Capture the cell that displays the provided text and extract its [X, Y] central coordinate. 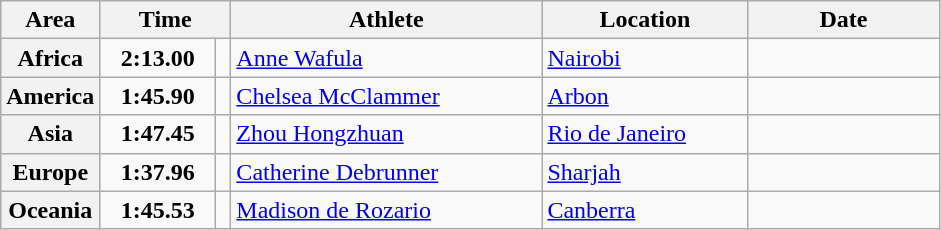
Asia [50, 134]
Area [50, 20]
1:45.90 [158, 96]
Sharjah [645, 172]
Chelsea McClammer [386, 96]
Africa [50, 58]
Location [645, 20]
2:13.00 [158, 58]
Madison de Rozario [386, 210]
Zhou Hongzhuan [386, 134]
1:37.96 [158, 172]
Europe [50, 172]
Arbon [645, 96]
Rio de Janeiro [645, 134]
Canberra [645, 210]
Oceania [50, 210]
America [50, 96]
Anne Wafula [386, 58]
1:45.53 [158, 210]
Catherine Debrunner [386, 172]
Nairobi [645, 58]
Date [844, 20]
Time [166, 20]
Athlete [386, 20]
1:47.45 [158, 134]
